Search for the cell housing the specified text and yield its (x, y) center coordinate. 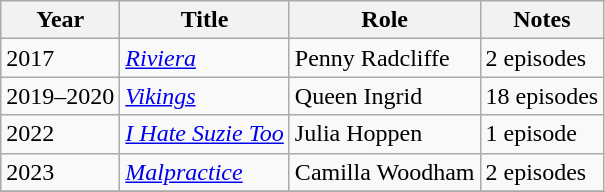
2017 (60, 58)
2019–2020 (60, 96)
2023 (60, 172)
I Hate Suzie Too (205, 134)
Penny Radcliffe (384, 58)
Year (60, 20)
Title (205, 20)
2022 (60, 134)
Riviera (205, 58)
Malpractice (205, 172)
Julia Hoppen (384, 134)
1 episode (542, 134)
Queen Ingrid (384, 96)
Notes (542, 20)
Camilla Woodham (384, 172)
Vikings (205, 96)
Role (384, 20)
18 episodes (542, 96)
